Detect which cell encompasses the target text, then output its [X, Y] center coordinate. 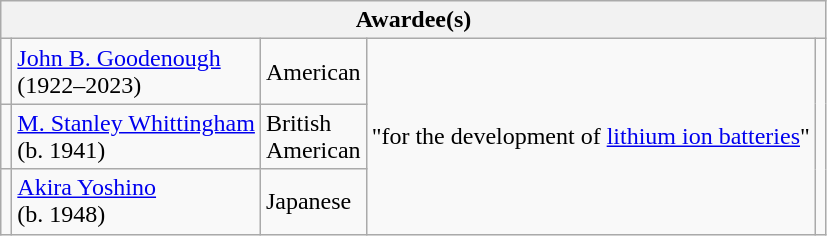
"for the development of lithium ion batteries" [590, 136]
American [313, 72]
Akira Yoshino(b. 1948) [136, 202]
Awardee(s) [414, 20]
Japanese [313, 202]
John B. Goodenough(1922–2023) [136, 72]
British American [313, 136]
M. Stanley Whittingham(b. 1941) [136, 136]
